Pinpoint the cell where the given text exists, returning its [X, Y] midpoint coordinate. 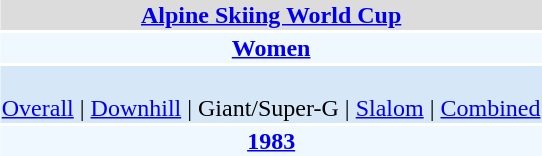
Overall | Downhill | Giant/Super-G | Slalom | Combined [271, 94]
1983 [271, 141]
Alpine Skiing World Cup [271, 15]
Women [271, 48]
